Find where the given text appears and provide that cell's center as [x, y] coordinate. 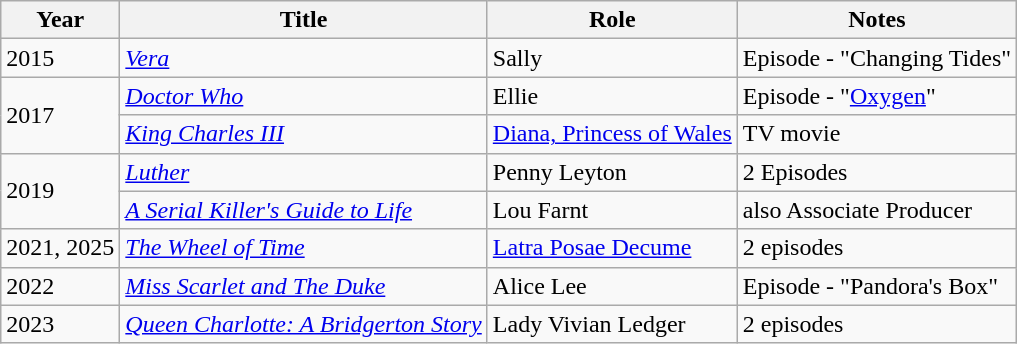
Episode - "Pandora's Box" [876, 286]
Ellie [612, 96]
2019 [60, 191]
A Serial Killer's Guide to Life [304, 210]
Doctor Who [304, 96]
2 Episodes [876, 172]
Episode - "Changing Tides" [876, 58]
Queen Charlotte: A Bridgerton Story [304, 324]
Sally [612, 58]
2021, 2025 [60, 248]
Penny Leyton [612, 172]
2015 [60, 58]
Role [612, 20]
Notes [876, 20]
2022 [60, 286]
Diana, Princess of Wales [612, 134]
also Associate Producer [876, 210]
Vera [304, 58]
2017 [60, 115]
Latra Posae Decume [612, 248]
Lady Vivian Ledger [612, 324]
2023 [60, 324]
Year [60, 20]
Lou Farnt [612, 210]
TV movie [876, 134]
The Wheel of Time [304, 248]
Alice Lee [612, 286]
Luther [304, 172]
Title [304, 20]
King Charles III [304, 134]
Miss Scarlet and The Duke [304, 286]
Episode - "Oxygen" [876, 96]
